Capture the cell that displays the provided text and extract its [X, Y] central coordinate. 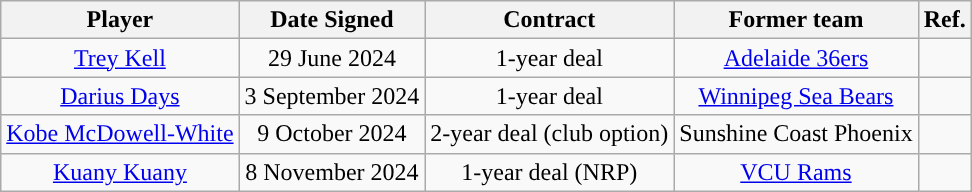
29 June 2024 [332, 58]
Adelaide 36ers [796, 58]
3 September 2024 [332, 96]
9 October 2024 [332, 134]
2-year deal (club option) [550, 134]
Winnipeg Sea Bears [796, 96]
Sunshine Coast Phoenix [796, 134]
Contract [550, 20]
Ref. [944, 20]
Date Signed [332, 20]
1-year deal (NRP) [550, 172]
Darius Days [120, 96]
VCU Rams [796, 172]
Former team [796, 20]
Trey Kell [120, 58]
Player [120, 20]
Kuany Kuany [120, 172]
8 November 2024 [332, 172]
Kobe McDowell-White [120, 134]
